Provide the (X, Y) coordinate of the cell's center where the given text is located.  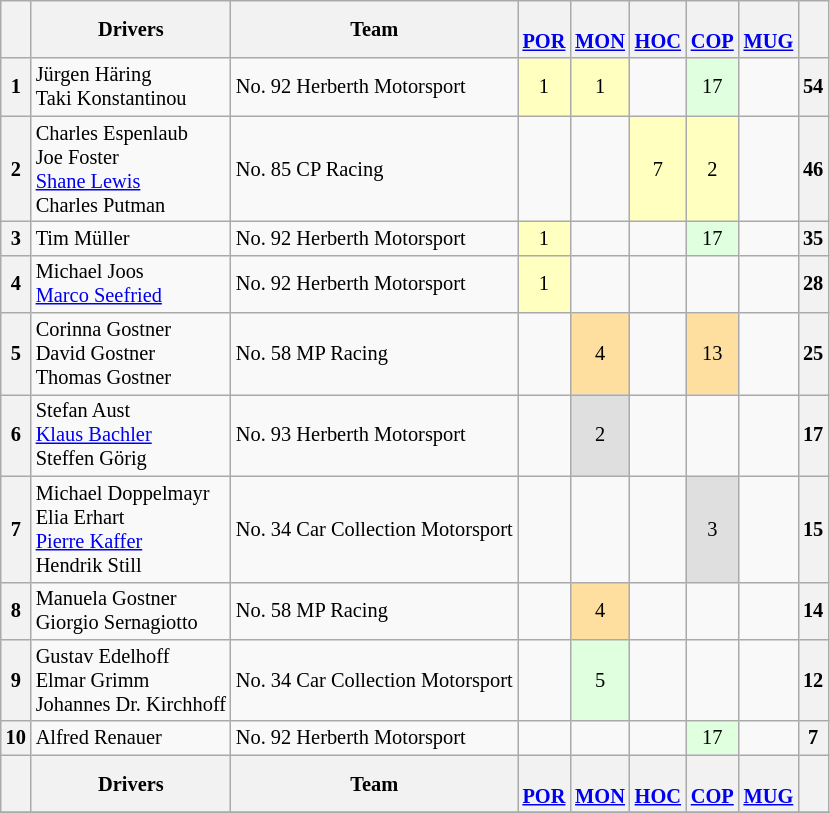
Alfred Renauer (131, 738)
Gustav Edelhoff Elmar Grimm Johannes Dr. Kirchhoff (131, 680)
12 (813, 680)
Jürgen Häring Taki Konstantinou (131, 87)
14 (813, 611)
Tim Müller (131, 238)
46 (813, 169)
6 (16, 435)
8 (16, 611)
Michael Joos Marco Seefried (131, 284)
Corinna Gostner David Gostner Thomas Gostner (131, 354)
Stefan Aust Klaus Bachler Steffen Görig (131, 435)
Michael Doppelmayr Elia Erhart Pierre Kaffer Hendrik Still (131, 529)
10 (16, 738)
28 (813, 284)
9 (16, 680)
No. 93 Herberth Motorsport (374, 435)
13 (712, 354)
54 (813, 87)
15 (813, 529)
Manuela Gostner Giorgio Sernagiotto (131, 611)
35 (813, 238)
25 (813, 354)
No. 85 CP Racing (374, 169)
Charles Espenlaub Joe Foster Shane Lewis Charles Putman (131, 169)
